Provide the (X, Y) coordinate of the cell's center where the given text is located.  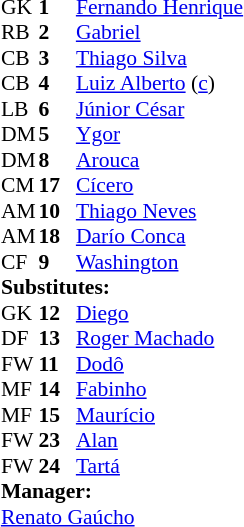
Thiago Neves (160, 211)
13 (57, 339)
Gabriel (160, 33)
2 (57, 33)
11 (57, 364)
12 (57, 313)
Substitutes: (122, 287)
Roger Machado (160, 339)
24 (57, 466)
23 (57, 441)
CF (20, 262)
CM (20, 185)
GK (20, 313)
Manager: (122, 491)
Washington (160, 262)
Dodô (160, 364)
5 (57, 135)
RB (20, 33)
Alan (160, 441)
17 (57, 185)
8 (57, 160)
6 (57, 109)
Thiago Silva (160, 58)
Cícero (160, 185)
14 (57, 389)
DF (20, 339)
9 (57, 262)
15 (57, 415)
Tartá (160, 466)
Darío Conca (160, 237)
4 (57, 83)
3 (57, 58)
LB (20, 109)
Maurício (160, 415)
Arouca (160, 160)
18 (57, 237)
Luiz Alberto (c) (160, 83)
Júnior César (160, 109)
10 (57, 211)
Ygor (160, 135)
Fabinho (160, 389)
Diego (160, 313)
